Search for the cell housing the specified text and yield its (X, Y) center coordinate. 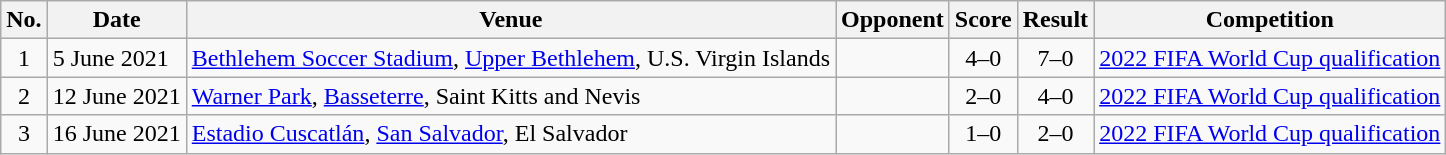
Competition (1270, 20)
Result (1055, 20)
2 (24, 96)
Estadio Cuscatlán, San Salvador, El Salvador (510, 134)
Venue (510, 20)
5 June 2021 (116, 58)
3 (24, 134)
1 (24, 58)
Score (983, 20)
12 June 2021 (116, 96)
Warner Park, Basseterre, Saint Kitts and Nevis (510, 96)
Bethlehem Soccer Stadium, Upper Bethlehem, U.S. Virgin Islands (510, 58)
7–0 (1055, 58)
Opponent (893, 20)
Date (116, 20)
1–0 (983, 134)
16 June 2021 (116, 134)
No. (24, 20)
